Capture the cell that displays the provided text and extract its (x, y) central coordinate. 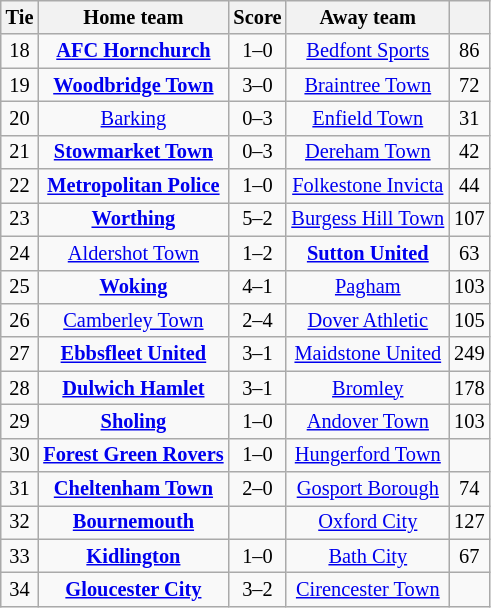
44 (469, 186)
Bath City (368, 556)
Gosport Borough (368, 489)
Worthing (133, 219)
22 (20, 186)
86 (469, 51)
30 (20, 455)
25 (20, 287)
107 (469, 219)
21 (20, 152)
26 (20, 320)
23 (20, 219)
Ebbsfleet United (133, 354)
Burgess Hill Town (368, 219)
Folkestone Invicta (368, 186)
1–2 (257, 253)
28 (20, 388)
Woking (133, 287)
Bournemouth (133, 522)
Oxford City (368, 522)
Camberley Town (133, 320)
Stowmarket Town (133, 152)
20 (20, 118)
67 (469, 556)
105 (469, 320)
2–4 (257, 320)
33 (20, 556)
Cheltenham Town (133, 489)
72 (469, 85)
Dereham Town (368, 152)
Sholing (133, 421)
178 (469, 388)
Hungerford Town (368, 455)
249 (469, 354)
42 (469, 152)
19 (20, 85)
5–2 (257, 219)
Bedfont Sports (368, 51)
Dulwich Hamlet (133, 388)
4–1 (257, 287)
Pagham (368, 287)
63 (469, 253)
29 (20, 421)
Cirencester Town (368, 589)
Aldershot Town (133, 253)
18 (20, 51)
3–0 (257, 85)
Enfield Town (368, 118)
Dover Athletic (368, 320)
Forest Green Rovers (133, 455)
Woodbridge Town (133, 85)
Metropolitan Police (133, 186)
27 (20, 354)
Kidlington (133, 556)
127 (469, 522)
32 (20, 522)
Braintree Town (368, 85)
Maidstone United (368, 354)
AFC Hornchurch (133, 51)
Tie (20, 17)
34 (20, 589)
Score (257, 17)
2–0 (257, 489)
Away team (368, 17)
74 (469, 489)
Sutton United (368, 253)
24 (20, 253)
Barking (133, 118)
Bromley (368, 388)
3–2 (257, 589)
Gloucester City (133, 589)
Andover Town (368, 421)
Home team (133, 17)
